Search for the cell housing the specified text and yield its (x, y) center coordinate. 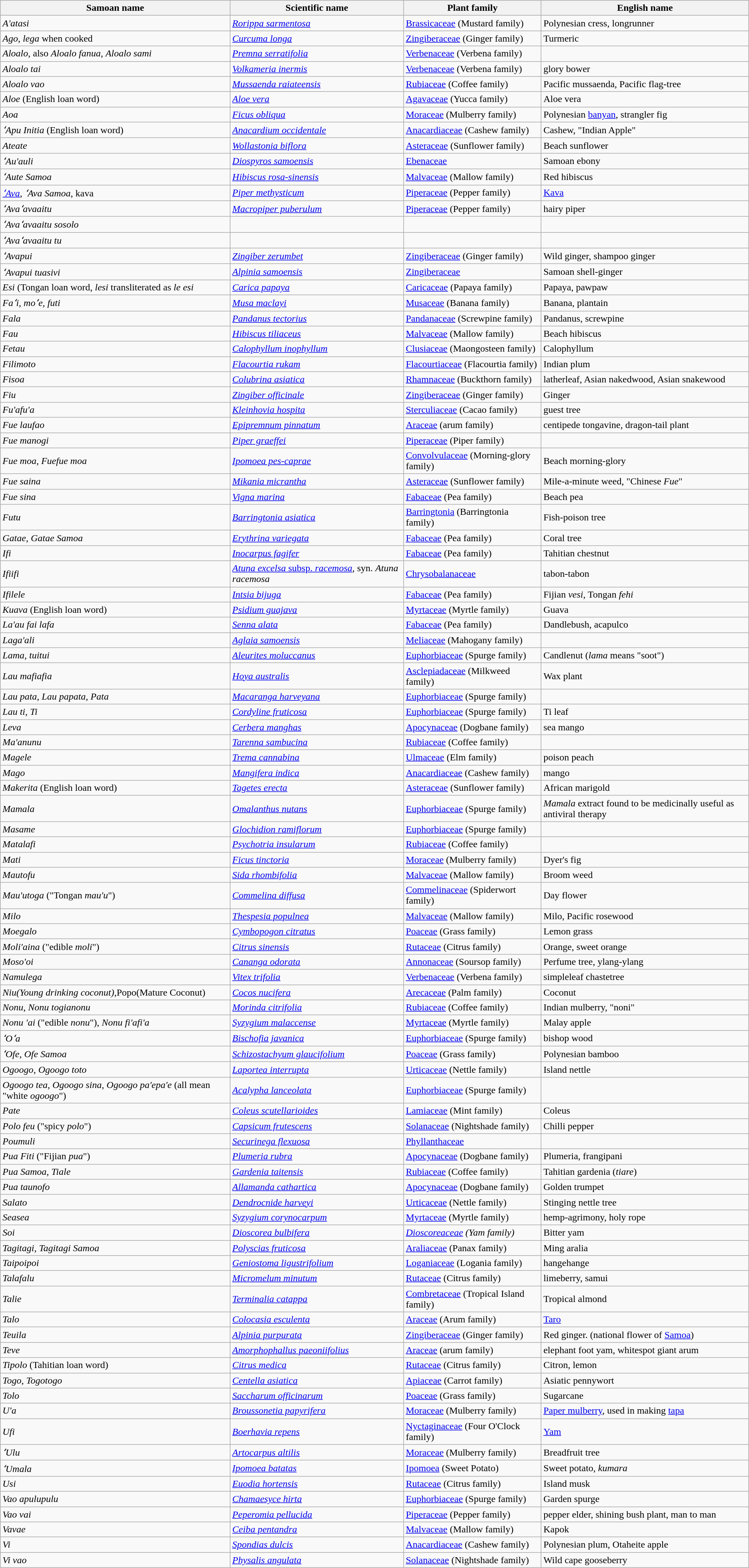
Pandanus tectorius (317, 318)
Orange, sweet orange (645, 946)
Ogoogo, Ogoogo toto (115, 1070)
Laportea interrupta (317, 1070)
Psychotria insularum (317, 844)
Senna alata (317, 625)
Volkameria inermis (317, 69)
ʻAva, ʻAva Samoa, kava (115, 193)
Commelinaceae (Spiderwort family) (473, 895)
Fue saina (115, 482)
Cerbera manghas (317, 727)
Vi vao (115, 1560)
Ti leaf (645, 712)
Ifilele (115, 594)
Island nettle (645, 1070)
Vitex trifolia (317, 977)
Piper graeffei (317, 440)
Lemon grass (645, 931)
Milo, Pacific rosewood (645, 916)
Nonu 'ai ("edible nonu"), Nonu fi'afi'a (115, 1023)
Ipomoea batatas (317, 1468)
Physalis angulata (317, 1560)
Ceiba pentandra (317, 1530)
Perfume tree, ylang-ylang (645, 962)
Vao vai (115, 1514)
ʻUlu (115, 1452)
Papaya, pawpaw (645, 287)
ʻAute Samoa (115, 177)
limeberry, samui (645, 1278)
glory bower (645, 69)
Intsia bijuga (317, 594)
Fue manogi (115, 440)
Tolo (115, 1396)
Dandlebush, acapulco (645, 625)
Wild ginger, shampoo ginger (645, 256)
Aloalo tai (115, 69)
ʻOfe, Ofe Samoa (115, 1054)
Atuna excelsa subsp. racemosa, syn. Atuna racemosa (317, 574)
Mamala (115, 809)
Magele (115, 758)
hemp-agrimony, holy rope (645, 1217)
Fala (115, 318)
Coral tree (645, 538)
Ebenaceae (473, 161)
Pua taunofo (115, 1187)
Musa maclayi (317, 303)
mango (645, 773)
Artocarpus altilis (317, 1452)
Macropiper puberulum (317, 209)
Tipolo (Tahitian loan word) (115, 1365)
Ming aralia (645, 1248)
Agavaceae (Yucca family) (473, 99)
Ipomoea (Sweet Potato) (473, 1468)
Tropical almond (645, 1299)
Masame (115, 829)
Ma'anunu (115, 742)
Colocasia esculenta (317, 1320)
La'au fai lafa (115, 625)
Plumeria rubra (317, 1156)
Combretaceae (Tropical Island family) (473, 1299)
Moegalo (115, 931)
hairy piper (645, 209)
Lau mafiafia (115, 676)
Alpinia purpurata (317, 1335)
Mikania micrantha (317, 482)
Zingiber zerumbet (317, 256)
Paper mulberry, used in making tapa (645, 1411)
Gatae, Gatae Samoa (115, 538)
Mau'utoga ("Tongan mau'u") (115, 895)
Epipremnum pinnatum (317, 425)
Tahitian gardenia (tiare) (645, 1172)
Euodia hortensis (317, 1484)
ʻAvaʻavaaitu sosolo (115, 224)
Stinging nettle tree (645, 1202)
Tagitagi, Tagitagi Samoa (115, 1248)
Seasea (115, 1217)
sea mango (645, 727)
simpleleaf chastetree (645, 977)
Faʻi, moʻe, futi (115, 303)
Soi (115, 1232)
Dendrocnide harveyi (317, 1202)
Macaranga harveyana (317, 696)
Glochidion ramiflorum (317, 829)
Niu(Young drinking coconut),Popo(Mature Coconut) (115, 992)
Garden spurge (645, 1499)
Schizostachyum glaucifolium (317, 1054)
Mautofu (115, 875)
Fish-poison tree (645, 518)
Scientific name (317, 8)
Ufi (115, 1431)
Breadfruit tree (645, 1452)
Terminalia catappa (317, 1299)
Annonaceae (Soursop family) (473, 962)
Banana, plantain (645, 303)
Mussaenda raiateensis (317, 84)
Plant family (473, 8)
Ficus obliqua (317, 114)
Kuava (English loan word) (115, 610)
Aleurites moluccanus (317, 655)
A'atasi (115, 23)
Amorphophallus paeoniifolius (317, 1350)
Ogoogo tea, Ogoogo sina, Ogoogo pa'epa'e (all mean "white ogoogo") (115, 1090)
Bitter yam (645, 1232)
Laga'ali (115, 640)
Premna serratifolia (317, 54)
Carica papaya (317, 287)
Barringtonia asiatica (317, 518)
ʻAvapui (115, 256)
Teuila (115, 1335)
Thespesia populnea (317, 916)
Cashew, "Indian Apple" (645, 130)
ʻAu'auli (115, 161)
Togo, Togotogo (115, 1380)
ʻAvaʻavaaitu tu (115, 240)
Piperaceae (Piper family) (473, 440)
Red hibiscus (645, 177)
Dyer's fig (645, 860)
Commelina diffusa (317, 895)
Ateate (115, 146)
Hibiscus rosa-sinensis (317, 177)
Morinda citrifolia (317, 1008)
Nonu, Nonu togianonu (115, 1008)
Aglaia samoensis (317, 640)
English name (645, 8)
U'a (115, 1411)
Chrysobalanaceae (473, 574)
Meliaceae (Mahogany family) (473, 640)
Calophyllum inophyllum (317, 349)
Ago, lega when cooked (115, 38)
Ipomoea pes-caprae (317, 461)
Beach morning-glory (645, 461)
Chamaesyce hirta (317, 1499)
Clusiaceae (Maongosteen family) (473, 349)
Matalafi (115, 844)
Vao apulupulu (115, 1499)
guest tree (645, 410)
Vavae (115, 1530)
Colubrina asiatica (317, 379)
Anacardium occidentale (317, 130)
Milo (115, 916)
Day flower (645, 895)
Aloalo vao (115, 84)
Citrus medica (317, 1365)
bishop wood (645, 1038)
Fijian vesi, Tongan fehi (645, 594)
Lau pata, Lau papata, Pata (115, 696)
Fiu (115, 394)
Citron, lemon (645, 1365)
Talafalu (115, 1278)
Tarenna sambucina (317, 742)
Rhamnaceae (Buckthorn family) (473, 379)
Fue moa, Fuefue moa (115, 461)
Wild cape gooseberry (645, 1560)
elephant foot yam, whitespot giant arum (645, 1350)
Mati (115, 860)
Convolvulaceae (Morning-glory family) (473, 461)
Flacourtia rukam (317, 364)
Namulega (115, 977)
Syzygium corynocarpum (317, 1217)
Securinega flexuosa (317, 1141)
Turmeric (645, 38)
hangehange (645, 1263)
ʻOʻa (115, 1038)
ʻAvaʻavaaitu (115, 209)
Indian plum (645, 364)
Mamala extract found to be medicinally useful as antiviral therapy (645, 809)
Coconut (645, 992)
Araliaceae (Panax family) (473, 1248)
centipede tongavine, dragon-tail plant (645, 425)
Fue sina (115, 497)
African marigold (645, 788)
Moli'aina ("edible moli") (115, 946)
Fetau (115, 349)
Polynesian plum, Otaheite apple (645, 1545)
Candlenut (lama means "soot") (645, 655)
Cananga odorata (317, 962)
Dioscorea bulbifera (317, 1232)
Pandanus, screwpine (645, 318)
Yam (645, 1431)
Phyllanthaceae (473, 1141)
Guava (645, 610)
Cordyline fruticosa (317, 712)
Salato (115, 1202)
Calophyllum (645, 349)
Sterculiaceae (Cacao family) (473, 410)
Spondias dulcis (317, 1545)
Taro (645, 1320)
Aloe (English loan word) (115, 99)
Beach hibiscus (645, 334)
Island musk (645, 1484)
latherleaf, Asian nakedwood, Asian snakewood (645, 379)
Esi (Tongan loan word, lesi transliterated as le esi (115, 287)
Musaceae (Banana family) (473, 303)
Dioscoreaceae (Yam family) (473, 1232)
Hoya australis (317, 676)
Lau ti, Ti (115, 712)
Sweet potato, kumara (645, 1468)
Pandanaceae (Screwpine family) (473, 318)
Sugarcane (645, 1396)
Ficus tinctoria (317, 860)
Kleinhovia hospita (317, 410)
Capsicum frutescens (317, 1126)
Asiatic pennywort (645, 1380)
Pacific mussaenda, Pacific flag-tree (645, 84)
Zingiberaceae (473, 272)
Loganiaceae (Logania family) (473, 1263)
Peperomia pellucida (317, 1514)
Broom weed (645, 875)
Fisoa (115, 379)
Mile-a-minute weed, "Chinese Fue" (645, 482)
Piper methysticum (317, 193)
Omalanthus nutans (317, 809)
Polyscias fruticosa (317, 1248)
Saccharum officinarum (317, 1396)
ʻAvapui tuasivi (115, 272)
Pua Samoa, Tiale (115, 1172)
Beach pea (645, 497)
Makerita (English loan word) (115, 788)
Erythrina variegata (317, 538)
Fau (115, 334)
ʻApu Initia (English loan word) (115, 130)
Hibiscus tiliaceus (317, 334)
Plumeria, frangipani (645, 1156)
Syzygium malaccense (317, 1023)
Pate (115, 1111)
Cocos nucifera (317, 992)
ʻUmala (115, 1468)
Usi (115, 1484)
Tahitian chestnut (645, 553)
Malay apple (645, 1023)
Polynesian cress, longrunner (645, 23)
Polynesian banyan, strangler fig (645, 114)
Leva (115, 727)
Diospyros samoensis (317, 161)
Fue laufao (115, 425)
Mangifera indica (317, 773)
Aloalo, also Aloalo fanua, Aloalo sami (115, 54)
Vigna marina (317, 497)
Taipoipoi (115, 1263)
Alpinia samoensis (317, 272)
Mago (115, 773)
Polynesian bamboo (645, 1054)
Broussonetia papyrifera (317, 1411)
Wax plant (645, 676)
Fu'afu'a (115, 410)
Kapok (645, 1530)
Zingiber officinale (317, 394)
Talie (115, 1299)
Ulmaceae (Elm family) (473, 758)
Araceae (Arum family) (473, 1320)
Filimoto (115, 364)
Kava (645, 193)
Polo feu ("spicy polo") (115, 1126)
tabon-tabon (645, 574)
Inocarpus fagifer (317, 553)
Indian mulberry, "noni" (645, 1008)
Vi (115, 1545)
Moso'oi (115, 962)
Rorippa sarmentosa (317, 23)
Coleus (645, 1111)
Micromelum minutum (317, 1278)
Ifiifi (115, 574)
Poumuli (115, 1141)
Coleus scutellarioides (317, 1111)
Teve (115, 1350)
Beach sunflower (645, 146)
Arecaceae (Palm family) (473, 992)
Pua Fiti ("Fijian pua") (115, 1156)
Lamiaceae (Mint family) (473, 1111)
Wollastonia biflora (317, 146)
Samoan shell-ginger (645, 272)
pepper elder, shining bush plant, man to man (645, 1514)
Futu (115, 518)
Sida rhombifolia (317, 875)
Citrus sinensis (317, 946)
Samoan ebony (645, 161)
Lama, tuitui (115, 655)
Nyctaginaceae (Four O'Clock family) (473, 1431)
Allamanda cathartica (317, 1187)
Geniostoma ligustrifolium (317, 1263)
Centella asiatica (317, 1380)
Brassicaceae (Mustard family) (473, 23)
Chilli pepper (645, 1126)
Boerhavia repens (317, 1431)
Gardenia taitensis (317, 1172)
Asclepiadaceae (Milkweed family) (473, 676)
Bischofia javanica (317, 1038)
Ifi (115, 553)
Aoa (115, 114)
Golden trumpet (645, 1187)
Flacourtiaceae (Flacourtia family) (473, 364)
Barringtonia (Barringtonia family) (473, 518)
Trema cannabina (317, 758)
Curcuma longa (317, 38)
Red ginger. (national flower of Samoa) (645, 1335)
Talo (115, 1320)
Apiaceae (Carrot family) (473, 1380)
poison peach (645, 758)
Ginger (645, 394)
Acalypha lanceolata (317, 1090)
Psidium guajava (317, 610)
Caricaceae (Papaya family) (473, 287)
Tagetes erecta (317, 788)
Samoan name (115, 8)
Cymbopogon citratus (317, 931)
